Identify which cell holds the provided text, then report its [x, y] central coordinate. 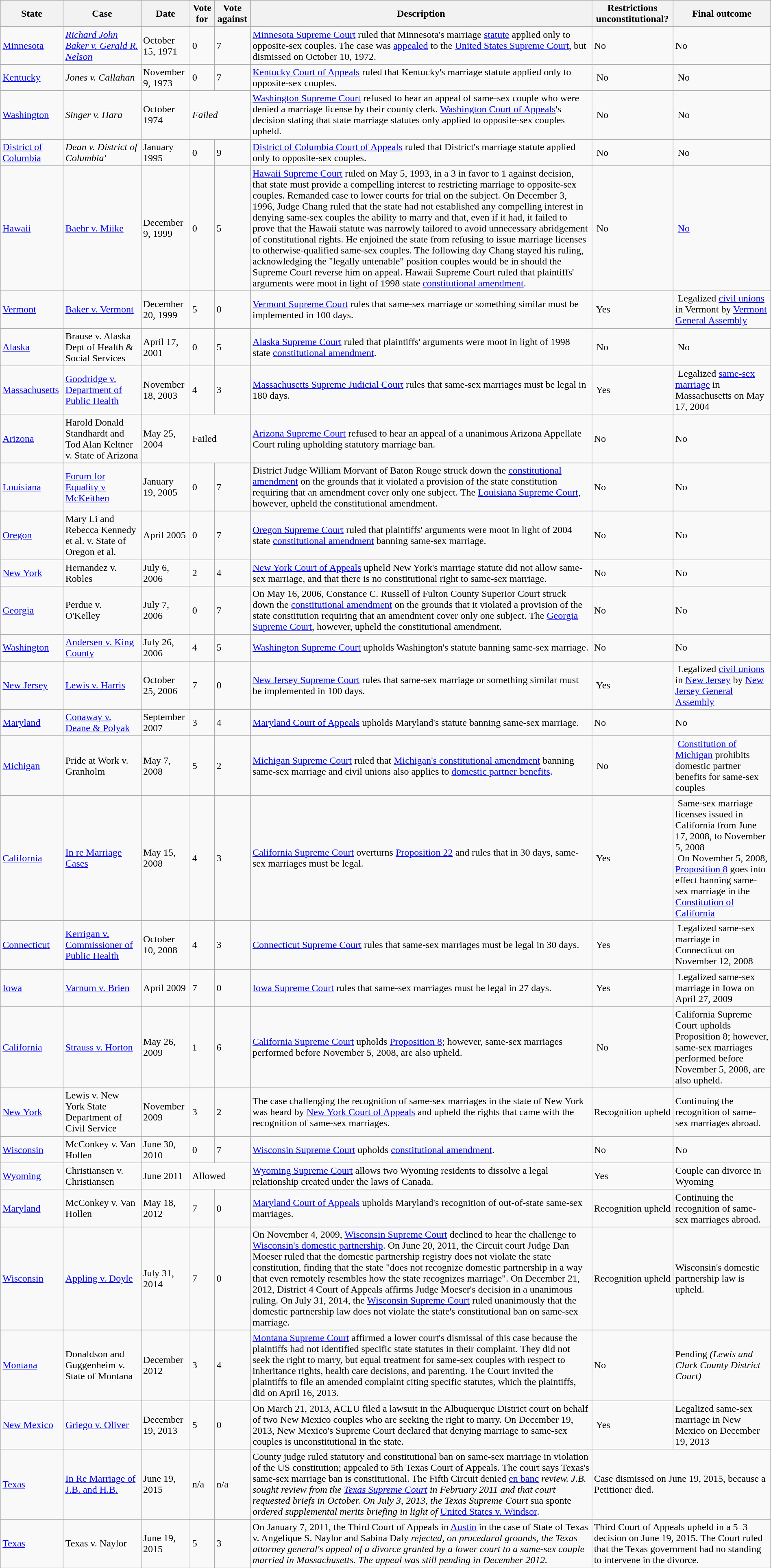
1 [202, 1047]
Massachusetts Supreme Judicial Court rules that same-sex marriages must be legal in 180 days. [421, 390]
Varnum v. Brien [102, 988]
Baehr v. Miike [102, 228]
Goodridge v. Department of Public Health [102, 390]
Strauss v. Horton [102, 1047]
Wisconsin Supreme Court upholds constitutional amendment. [421, 1150]
Arizona [32, 439]
Christiansen v. Christiansen [102, 1176]
Texas v. Naylor [102, 1544]
9 [232, 152]
Description [421, 14]
December 9, 1999 [166, 228]
Kentucky [32, 77]
Legalized same-sex marriage in New Mexico on December 19, 2013 [722, 1425]
Kentucky Court of Appeals ruled that Kentucky's marriage statute applied only to opposite-sex couples. [421, 77]
Vote against [232, 14]
July 26, 2006 [166, 648]
Case dismissed on June 19, 2015, because a Petitioner died. [681, 1484]
Washington Supreme Court upholds Washington's statute banning same-sex marriage. [421, 648]
Legalized civil unions in New Jersey by New Jersey General Assembly [722, 685]
October 1974 [166, 115]
May 26, 2009 [166, 1047]
October 25, 2006 [166, 685]
November 18, 2003 [166, 390]
Griego v. Oliver [102, 1425]
Pending (Lewis and Clark County District Court) [722, 1365]
In Re Marriage of J.B. and H.B. [102, 1484]
Harold Donald Standhardt and Tod Alan Keltner v. State of Arizona [102, 439]
Lewis v. New York State Department of Civil Service [102, 1112]
Date [166, 14]
Legalized same-sex marriage in Connecticut on November 12, 2008 [722, 945]
September 2007 [166, 723]
Iowa Supreme Court rules that same-sex marriages must be legal in 27 days. [421, 988]
June 30, 2010 [166, 1150]
Mary Li and Rebecca Kennedy et al. v. State of Oregon et al. [102, 535]
May 18, 2012 [166, 1208]
May 25, 2004 [166, 439]
Singer v. Hara [102, 115]
New Mexico [32, 1425]
April 2009 [166, 988]
June 2011 [166, 1176]
April 17, 2001 [166, 347]
California Supreme Court overturns Proposition 22 and rules that in 30 days, same-sex marriages must be legal. [421, 858]
Vermont Supreme Court rules that same-sex marriage or something similar must be implemented in 100 days. [421, 310]
Montana [32, 1365]
Baker v. Vermont [102, 310]
District of Columbia Court of Appeals ruled that District's marriage statute applied only to opposite-sex couples. [421, 152]
Iowa [32, 988]
Final outcome [722, 14]
Vermont [32, 310]
Maryland Court of Appeals upholds Maryland's recognition of out-of-state same-sex marriages. [421, 1208]
Brause v. Alaska Dept of Health & Social Services [102, 347]
Alaska [32, 347]
Connecticut [32, 945]
Michigan [32, 766]
July 7, 2006 [166, 610]
Hernandez v. Robles [102, 573]
Pride at Work v. Granholm [102, 766]
Forum for Equality v McKeithen [102, 487]
April 2005 [166, 535]
July 6, 2006 [166, 573]
In re Marriage Cases [102, 858]
Connecticut Supreme Court rules that same-sex marriages must be legal in 30 days. [421, 945]
Massachusetts [32, 390]
Case [102, 14]
Oregon [32, 535]
Couple can divorce in Wyoming [722, 1176]
October 10, 2008 [166, 945]
Maryland Court of Appeals upholds Maryland's statute banning same-sex marriage. [421, 723]
New Jersey Supreme Court rules that same-sex marriage or something similar must be implemented in 100 days. [421, 685]
Andersen v. King County [102, 648]
Conaway v. Deane & Polyak [102, 723]
6 [232, 1047]
Legalized same-sex marriage in Iowa on April 27, 2009 [722, 988]
Jones v. Callahan [102, 77]
November 2009 [166, 1112]
Perdue v. O'Kelley [102, 610]
New Jersey [32, 685]
Vote for [202, 14]
November 9, 1973 [166, 77]
Minnesota [32, 46]
Donaldson and Guggenheim v. State of Montana [102, 1365]
May 15, 2008 [166, 858]
December 2012 [166, 1365]
Georgia [32, 610]
Louisiana [32, 487]
Alaska Supreme Court ruled that plaintiffs' arguments were moot in light of 1998 state constitutional amendment. [421, 347]
Lewis v. Harris [102, 685]
October 15, 1971 [166, 46]
Wisconsin's domestic partnership law is upheld. [722, 1278]
Richard John Baker v. Gerald R. Nelson [102, 46]
Oregon Supreme Court ruled that plaintiffs' arguments were moot in light of 2004 state constitutional amendment banning same-sex marriage. [421, 535]
December 19, 2013 [166, 1425]
Allowed [220, 1176]
December 20, 1999 [166, 310]
January 1995 [166, 152]
Legalized civil unions in Vermont by Vermont General Assembly [722, 310]
January 19, 2005 [166, 487]
Wyoming [32, 1176]
Hawaii [32, 228]
District of Columbia [32, 152]
Restrictions unconstitutional? [632, 14]
Appling v. Doyle [102, 1278]
Kerrigan v. Commissioner of Public Health [102, 945]
Legalized same-sex marriage in Massachusetts on May 17, 2004 [722, 390]
July 31, 2014 [166, 1278]
State [32, 14]
Arizona Supreme Court refused to hear an appeal of a unanimous Arizona Appellate Court ruling upholding statutory marriage ban. [421, 439]
Dean v. District of Columbia' [102, 152]
Constitution of Michigan prohibits domestic partner benefits for same-sex couples [722, 766]
Wyoming Supreme Court allows two Wyoming residents to dissolve a legal relationship created under the laws of Canada. [421, 1176]
May 7, 2008 [166, 766]
